Detect which cell encompasses the target text, then output its [x, y] center coordinate. 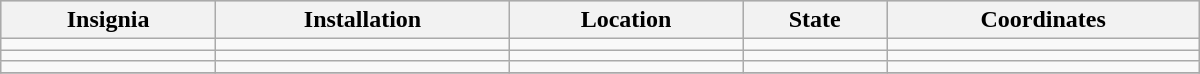
Insignia [108, 20]
Installation [362, 20]
Location [626, 20]
State [815, 20]
Coordinates [1043, 20]
